Locate the cell with the specified text and output its [X, Y] center coordinate. 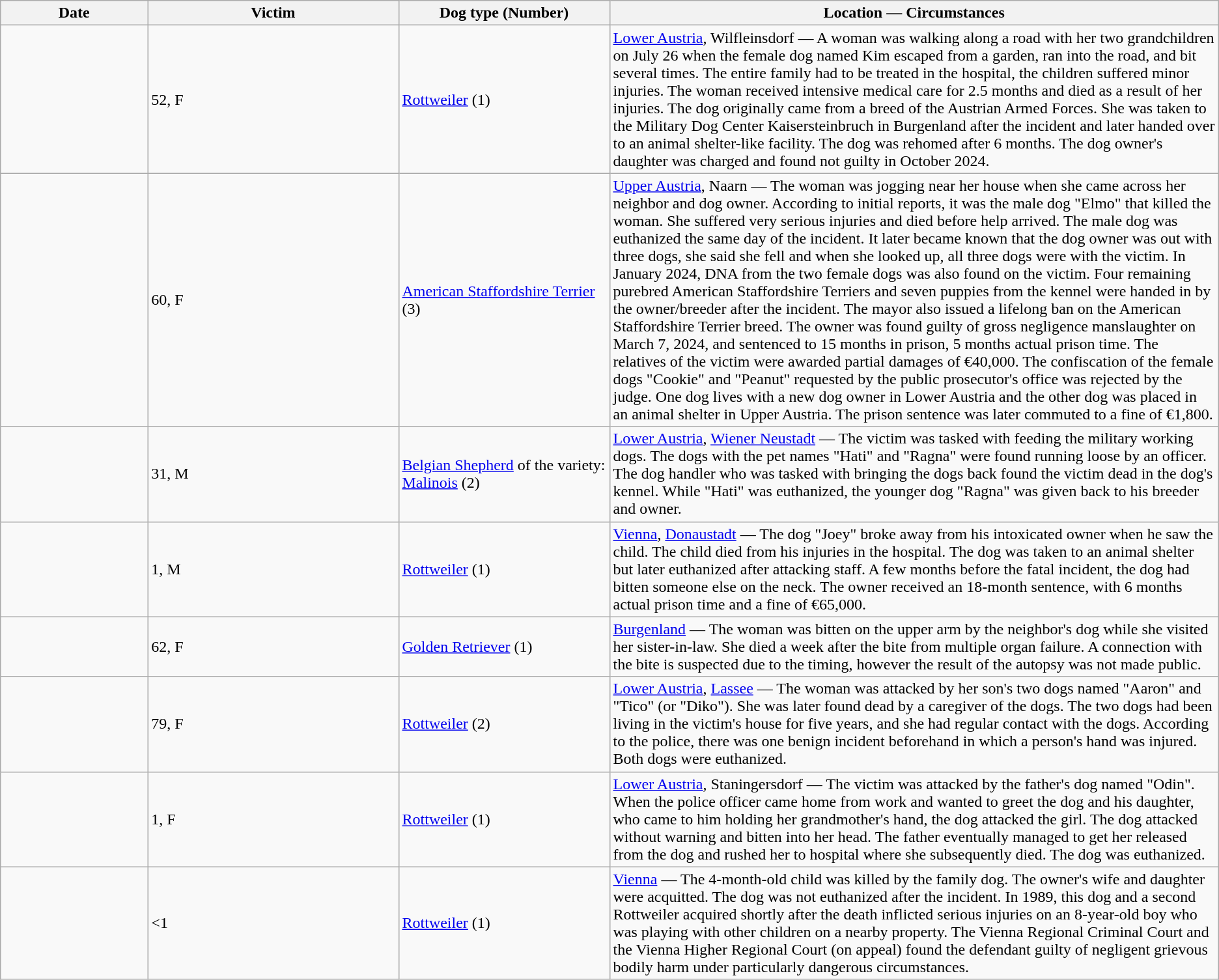
Location — Circumstances [914, 13]
62, F [273, 647]
Victim [273, 13]
Rottweiler (2) [504, 724]
American Staffordshire Terrier (3) [504, 300]
Belgian Shepherd of the variety: Malinois (2) [504, 474]
Golden Retriever (1) [504, 647]
<1 [273, 923]
1, F [273, 819]
79, F [273, 724]
31, M [273, 474]
60, F [273, 300]
52, F [273, 99]
1, M [273, 569]
Dog type (Number) [504, 13]
Date [74, 13]
